Find where the given text appears and provide that cell's center as [x, y] coordinate. 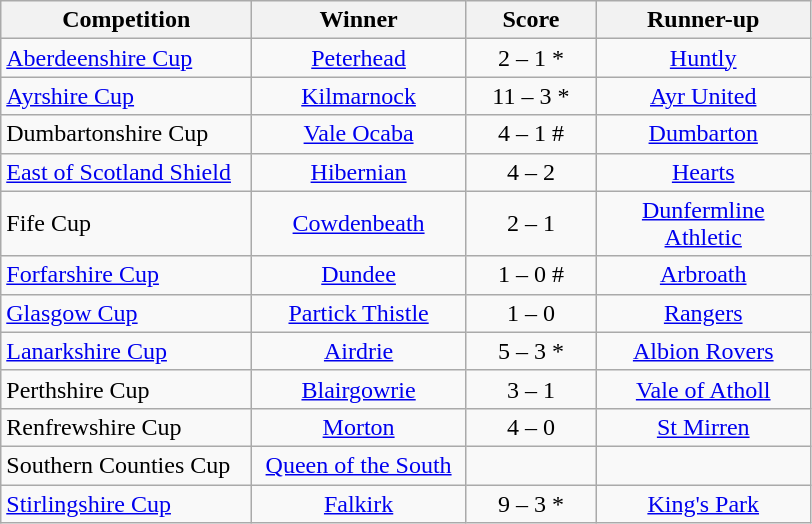
Hibernian [359, 172]
Lanarkshire Cup [126, 351]
Score [530, 20]
Cowdenbeath [359, 224]
9 – 3 * [530, 503]
Rangers [703, 313]
Forfarshire Cup [126, 275]
5 – 3 * [530, 351]
Fife Cup [126, 224]
King's Park [703, 503]
2 – 1 * [530, 58]
4 – 2 [530, 172]
Ayrshire Cup [126, 96]
Dumbarton [703, 134]
Vale of Atholl [703, 389]
2 – 1 [530, 224]
4 – 1 # [530, 134]
4 – 0 [530, 427]
Peterhead [359, 58]
Winner [359, 20]
Huntly [703, 58]
11 – 3 * [530, 96]
Albion Rovers [703, 351]
Hearts [703, 172]
Blairgowrie [359, 389]
Southern Counties Cup [126, 465]
Queen of the South [359, 465]
Kilmarnock [359, 96]
Runner-up [703, 20]
Dumbartonshire Cup [126, 134]
Vale Ocaba [359, 134]
Arbroath [703, 275]
Glasgow Cup [126, 313]
Dunfermline Athletic [703, 224]
Perthshire Cup [126, 389]
St Mirren [703, 427]
1 – 0 # [530, 275]
1 – 0 [530, 313]
Falkirk [359, 503]
Renfrewshire Cup [126, 427]
Partick Thistle [359, 313]
Aberdeenshire Cup [126, 58]
Competition [126, 20]
Stirlingshire Cup [126, 503]
Airdrie [359, 351]
Dundee [359, 275]
East of Scotland Shield [126, 172]
Morton [359, 427]
Ayr United [703, 96]
3 – 1 [530, 389]
